Identify which cell holds the provided text, then report its (x, y) central coordinate. 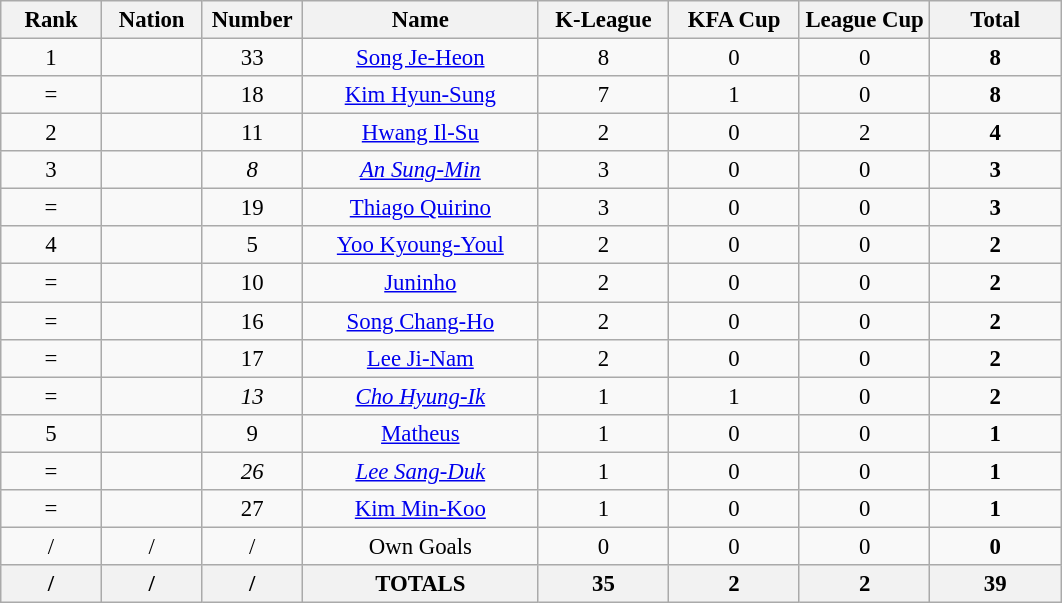
17 (252, 358)
Song Je-Heon (421, 58)
39 (996, 584)
18 (252, 95)
10 (252, 283)
Hwang Il-Su (421, 133)
Song Chang-Ho (421, 321)
Thiago Quirino (421, 208)
Name (421, 20)
Total (996, 20)
Lee Ji-Nam (421, 358)
Own Goals (421, 546)
Rank (52, 20)
26 (252, 471)
Kim Hyun-Sung (421, 95)
16 (252, 321)
19 (252, 208)
Lee Sang-Duk (421, 471)
An Sung-Min (421, 170)
11 (252, 133)
33 (252, 58)
9 (252, 433)
35 (604, 584)
Yoo Kyoung-Youl (421, 245)
Kim Min-Koo (421, 509)
KFA Cup (734, 20)
K-League (604, 20)
Number (252, 20)
Juninho (421, 283)
Matheus (421, 433)
27 (252, 509)
13 (252, 396)
7 (604, 95)
League Cup (864, 20)
Cho Hyung-Ik (421, 396)
Nation (152, 20)
TOTALS (421, 584)
